For the text-containing cell, return its midpoint in (x, y) coordinate format. 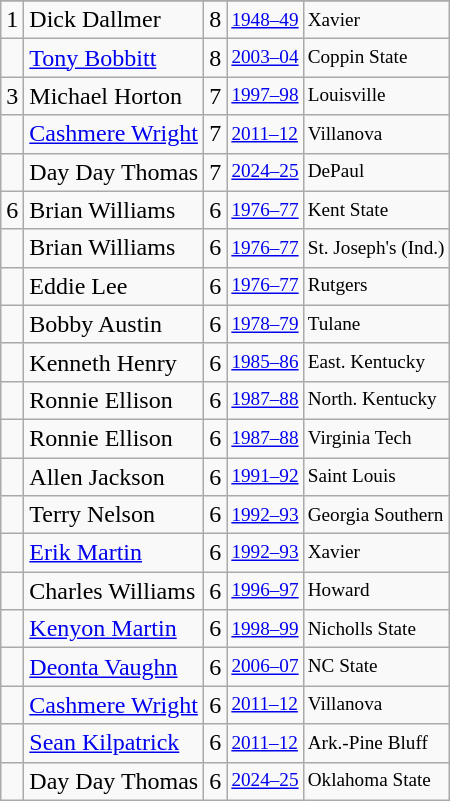
Howard (376, 591)
Georgia Southern (376, 515)
Oklahoma State (376, 781)
2006–07 (265, 667)
Nicholls State (376, 629)
Michael Horton (114, 96)
1948–49 (265, 20)
Eddie Lee (114, 286)
2003–04 (265, 58)
1 (12, 20)
DePaul (376, 172)
Sean Kilpatrick (114, 743)
Rutgers (376, 286)
Kenyon Martin (114, 629)
Erik Martin (114, 553)
Bobby Austin (114, 324)
St. Joseph's (Ind.) (376, 248)
Dick Dallmer (114, 20)
Ark.-Pine Bluff (376, 743)
1997–98 (265, 96)
Deonta Vaughn (114, 667)
1978–79 (265, 324)
Coppin State (376, 58)
Louisville (376, 96)
Allen Jackson (114, 477)
Terry Nelson (114, 515)
Kent State (376, 210)
Virginia Tech (376, 438)
Tulane (376, 324)
1996–97 (265, 591)
Saint Louis (376, 477)
North. Kentucky (376, 400)
Kenneth Henry (114, 362)
Tony Bobbitt (114, 58)
East. Kentucky (376, 362)
3 (12, 96)
1998–99 (265, 629)
1991–92 (265, 477)
Charles Williams (114, 591)
1985–86 (265, 362)
NC State (376, 667)
